Output the [X, Y] coordinate of the center of the cell containing the given text.  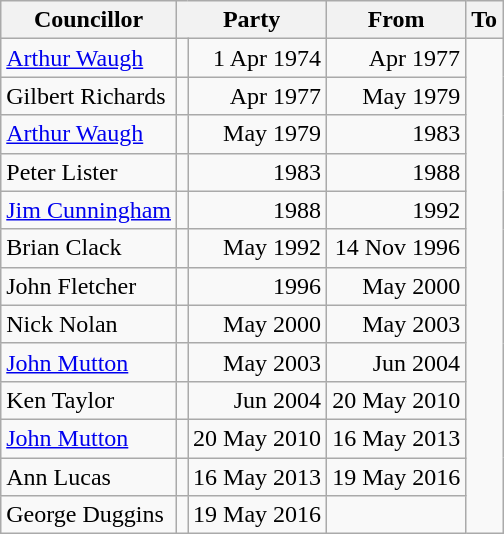
George Duggins [89, 515]
14 Nov 1996 [396, 248]
Nick Nolan [89, 324]
To [484, 20]
Gilbert Richards [89, 96]
Ann Lucas [89, 477]
Jim Cunningham [89, 210]
1 Apr 1974 [258, 58]
Peter Lister [89, 172]
1996 [258, 286]
Councillor [89, 20]
Brian Clack [89, 248]
Party [251, 20]
1992 [396, 210]
May 1992 [258, 248]
John Fletcher [89, 286]
From [396, 20]
Ken Taylor [89, 400]
